Return the (X, Y) coordinate for the center point of the cell that contains the specified text.  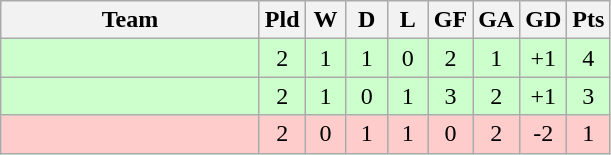
GA (496, 20)
-2 (544, 134)
W (326, 20)
4 (588, 58)
Pld (282, 20)
L (408, 20)
Team (130, 20)
Pts (588, 20)
GF (450, 20)
D (366, 20)
GD (544, 20)
